Find where the given text appears and provide that cell's center as [X, Y] coordinate. 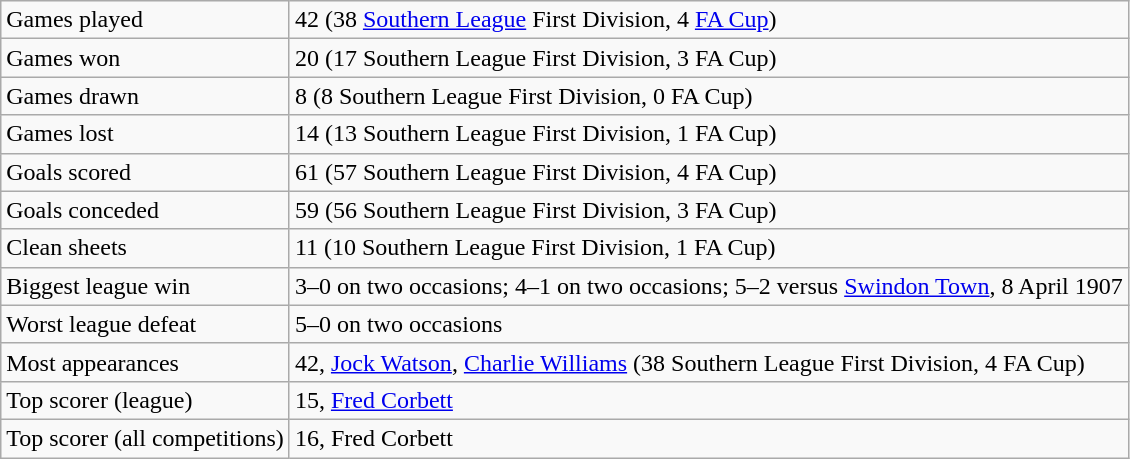
Clean sheets [146, 248]
14 (13 Southern League First Division, 1 FA Cup) [708, 134]
Biggest league win [146, 286]
Games won [146, 58]
61 (57 Southern League First Division, 4 FA Cup) [708, 172]
42 (38 Southern League First Division, 4 FA Cup) [708, 20]
Top scorer (all competitions) [146, 438]
3–0 on two occasions; 4–1 on two occasions; 5–2 versus Swindon Town, 8 April 1907 [708, 286]
20 (17 Southern League First Division, 3 FA Cup) [708, 58]
Games lost [146, 134]
Games drawn [146, 96]
11 (10 Southern League First Division, 1 FA Cup) [708, 248]
42, Jock Watson, Charlie Williams (38 Southern League First Division, 4 FA Cup) [708, 362]
Goals scored [146, 172]
Worst league defeat [146, 324]
Games played [146, 20]
8 (8 Southern League First Division, 0 FA Cup) [708, 96]
Most appearances [146, 362]
16, Fred Corbett [708, 438]
15, Fred Corbett [708, 400]
5–0 on two occasions [708, 324]
Top scorer (league) [146, 400]
59 (56 Southern League First Division, 3 FA Cup) [708, 210]
Goals conceded [146, 210]
